Output the [x, y] coordinate of the center of the cell containing the given text.  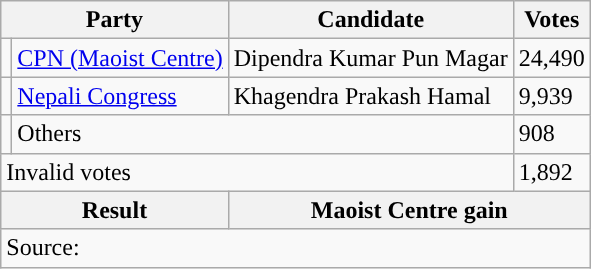
Nepali Congress [120, 96]
Dipendra Kumar Pun Magar [370, 58]
Source: [296, 248]
Candidate [370, 20]
Maoist Centre gain [409, 210]
Khagendra Prakash Hamal [370, 96]
Others [262, 134]
1,892 [552, 172]
Party [114, 20]
Invalid votes [257, 172]
Votes [552, 20]
908 [552, 134]
CPN (Maoist Centre) [120, 58]
9,939 [552, 96]
Result [114, 210]
24,490 [552, 58]
